Search for the cell housing the specified text and yield its (x, y) center coordinate. 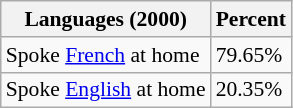
20.35% (251, 90)
79.65% (251, 55)
Languages (2000) (106, 19)
Spoke English at home (106, 90)
Percent (251, 19)
Spoke French at home (106, 55)
